Output the (x, y) coordinate of the center of the cell containing the given text.  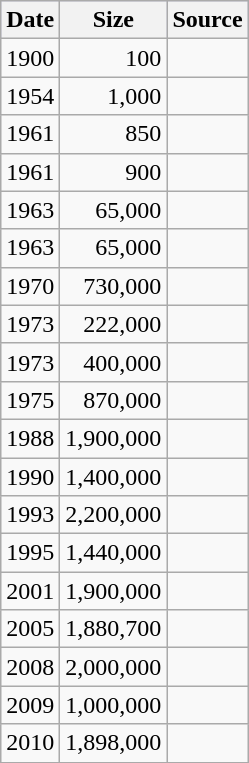
1,400,000 (114, 477)
1,440,000 (114, 553)
400,000 (114, 362)
870,000 (114, 400)
2010 (30, 743)
1970 (30, 286)
850 (114, 134)
1900 (30, 58)
1993 (30, 515)
1,000,000 (114, 705)
2008 (30, 667)
1,000 (114, 96)
900 (114, 172)
Source (208, 20)
1975 (30, 400)
Size (114, 20)
1,898,000 (114, 743)
100 (114, 58)
222,000 (114, 324)
2005 (30, 629)
1995 (30, 553)
Date (30, 20)
2,200,000 (114, 515)
1990 (30, 477)
1,880,700 (114, 629)
1954 (30, 96)
730,000 (114, 286)
2001 (30, 591)
2,000,000 (114, 667)
2009 (30, 705)
1988 (30, 438)
